Pinpoint the cell where the given text exists, returning its [X, Y] midpoint coordinate. 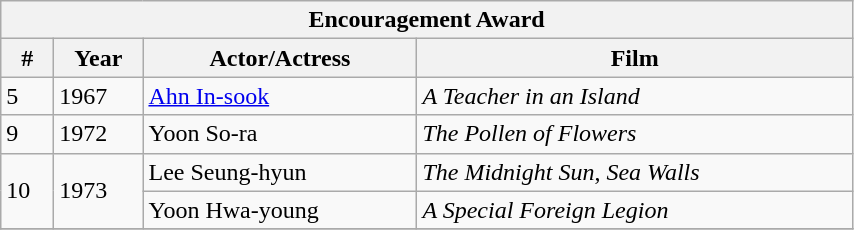
A Teacher in an Island [635, 96]
The Pollen of Flowers [635, 134]
10 [28, 191]
1973 [98, 191]
The Midnight Sun, Sea Walls [635, 172]
A Special Foreign Legion [635, 210]
1972 [98, 134]
Film [635, 58]
Yoon Hwa-young [280, 210]
9 [28, 134]
1967 [98, 96]
# [28, 58]
Actor/Actress [280, 58]
5 [28, 96]
Lee Seung-hyun [280, 172]
Encouragement Award [427, 20]
Ahn In-sook [280, 96]
Year [98, 58]
Yoon So-ra [280, 134]
